Search for the cell housing the specified text and yield its (x, y) center coordinate. 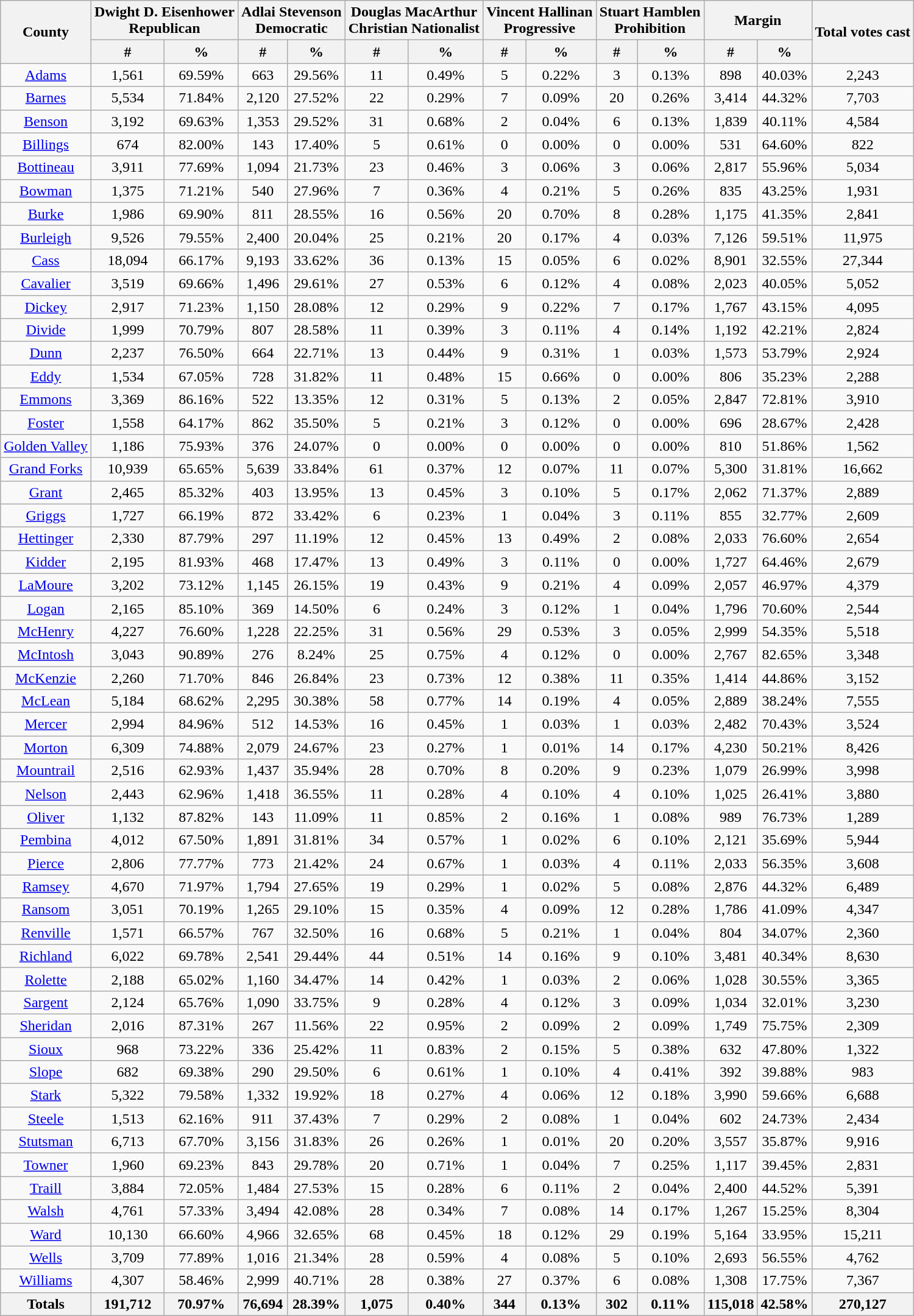
26.15% (316, 585)
Grand Forks (46, 469)
3,519 (128, 283)
44 (377, 956)
26 (377, 1142)
3,192 (128, 121)
Burke (46, 214)
663 (263, 75)
3,524 (863, 724)
1,786 (731, 910)
32.77% (785, 515)
35.23% (785, 377)
0.42% (446, 979)
1,075 (377, 1304)
Mountrail (46, 771)
58.46% (201, 1281)
7,703 (863, 98)
0.73% (446, 678)
36.55% (316, 794)
Foster (46, 423)
4,762 (863, 1258)
27.65% (316, 886)
3,608 (863, 863)
0.71% (446, 1165)
14.50% (316, 608)
531 (731, 144)
20.04% (316, 237)
87.79% (201, 539)
66.17% (201, 260)
403 (263, 492)
1,090 (263, 1002)
69.23% (201, 1165)
2,482 (731, 724)
5,052 (863, 283)
33.62% (316, 260)
8,630 (863, 956)
6,713 (128, 1142)
32.55% (785, 260)
10,130 (128, 1234)
Slope (46, 1072)
Ward (46, 1234)
1,267 (731, 1211)
73.12% (201, 585)
2,188 (128, 979)
11.56% (316, 1025)
33.95% (785, 1234)
11.09% (316, 817)
696 (731, 423)
Stutsman (46, 1142)
39.45% (785, 1165)
58 (377, 701)
0.77% (446, 701)
1,496 (263, 283)
40.11% (785, 121)
0.14% (670, 330)
41.09% (785, 910)
1,145 (263, 585)
29.44% (316, 956)
2,237 (128, 353)
5,300 (731, 469)
3,348 (863, 654)
55.96% (785, 168)
33.75% (316, 1002)
35.69% (785, 840)
Stuart HamblenProhibition (650, 21)
26.99% (785, 771)
9,193 (263, 260)
2,994 (128, 724)
2,124 (128, 1002)
Billings (46, 144)
0.15% (561, 1049)
0.36% (446, 191)
65.76% (201, 1002)
28.58% (316, 330)
42.21% (785, 330)
369 (263, 608)
42.08% (316, 1211)
62.96% (201, 794)
14.53% (316, 724)
3,709 (128, 1258)
0.18% (670, 1095)
71.37% (785, 492)
0.44% (446, 353)
1,794 (263, 886)
22.25% (316, 631)
297 (263, 539)
1,150 (263, 306)
5,034 (863, 168)
2,679 (863, 562)
Richland (46, 956)
2,767 (731, 654)
2,831 (863, 1165)
807 (263, 330)
3,998 (863, 771)
3,990 (731, 1095)
5,391 (863, 1188)
71.84% (201, 98)
3,414 (731, 98)
57.33% (201, 1211)
2,360 (863, 933)
Margin (758, 21)
31.82% (316, 377)
276 (263, 654)
540 (263, 191)
38.24% (785, 701)
76.73% (785, 817)
1,573 (731, 353)
2,544 (863, 608)
81.93% (201, 562)
Stark (46, 1095)
115,018 (731, 1304)
191,712 (128, 1304)
2,541 (263, 956)
773 (263, 863)
67.05% (201, 377)
82.00% (201, 144)
1,571 (128, 933)
69.63% (201, 121)
3,557 (731, 1142)
8.24% (316, 654)
392 (731, 1072)
28.55% (316, 214)
4,584 (863, 121)
15,211 (863, 1234)
804 (731, 933)
30.38% (316, 701)
2,841 (863, 214)
Benson (46, 121)
1,079 (731, 771)
75.93% (201, 446)
2,057 (731, 585)
1,175 (731, 214)
0.41% (670, 1072)
843 (263, 1165)
27.53% (316, 1188)
79.58% (201, 1095)
0.85% (446, 817)
1,332 (263, 1095)
674 (128, 144)
2,165 (128, 608)
1,094 (263, 168)
1,192 (731, 330)
32.50% (316, 933)
56.35% (785, 863)
Logan (46, 608)
522 (263, 400)
70.19% (201, 910)
855 (731, 515)
90.89% (201, 654)
28.39% (316, 1304)
602 (731, 1119)
Rolette (46, 979)
1,418 (263, 794)
Adams (46, 75)
Walsh (46, 1211)
3,202 (128, 585)
3,880 (863, 794)
3,230 (863, 1002)
68 (377, 1234)
Adlai StevensonDemocratic (291, 21)
51.86% (785, 446)
4,966 (263, 1234)
29.10% (316, 910)
4,761 (128, 1211)
44.86% (785, 678)
0.40% (446, 1304)
35.87% (785, 1142)
26.41% (785, 794)
0.25% (670, 1165)
40.34% (785, 956)
62.16% (201, 1119)
37.43% (316, 1119)
34.47% (316, 979)
2,465 (128, 492)
3,156 (263, 1142)
0.48% (446, 377)
72.05% (201, 1188)
79.55% (201, 237)
Sargent (46, 1002)
69.66% (201, 283)
Cavalier (46, 283)
Pierce (46, 863)
Traill (46, 1188)
15.25% (785, 1211)
4,012 (128, 840)
13.95% (316, 492)
71.97% (201, 886)
Towner (46, 1165)
Dunn (46, 353)
32.01% (785, 1002)
5,639 (263, 469)
County (46, 32)
2,609 (863, 515)
Total votes cast (863, 32)
34.07% (785, 933)
Eddy (46, 377)
74.88% (201, 748)
66.57% (201, 933)
McKenzie (46, 678)
Grant (46, 492)
862 (263, 423)
67.50% (201, 840)
69.38% (201, 1072)
2,428 (863, 423)
2,295 (263, 701)
43.15% (785, 306)
32.65% (316, 1234)
19.92% (316, 1095)
27.96% (316, 191)
35.94% (316, 771)
31.83% (316, 1142)
810 (731, 446)
Hettinger (46, 539)
Douglas MacArthurChristian Nationalist (414, 21)
McIntosh (46, 654)
27,344 (863, 260)
26.84% (316, 678)
Emmons (46, 400)
Wells (46, 1258)
6,022 (128, 956)
911 (263, 1119)
1,025 (731, 794)
Griggs (46, 515)
71.70% (201, 678)
16,662 (863, 469)
Ransom (46, 910)
53.79% (785, 353)
Cass (46, 260)
40.03% (785, 75)
1,289 (863, 817)
Bottineau (46, 168)
3,494 (263, 1211)
6,309 (128, 748)
1,767 (731, 306)
73.22% (201, 1049)
8,426 (863, 748)
Vincent HallinanProgressive (540, 21)
3,911 (128, 168)
1,034 (731, 1002)
McLean (46, 701)
2,924 (863, 353)
21.73% (316, 168)
Morton (46, 748)
9,916 (863, 1142)
2,023 (731, 283)
22.71% (316, 353)
39.88% (785, 1072)
62.93% (201, 771)
25.42% (316, 1049)
1,749 (731, 1025)
4,227 (128, 631)
24.07% (316, 446)
2,260 (128, 678)
36 (377, 260)
4,095 (863, 306)
85.32% (201, 492)
0.34% (446, 1211)
983 (863, 1072)
512 (263, 724)
82.65% (785, 654)
5,164 (731, 1234)
McHenry (46, 631)
27.52% (316, 98)
Steele (46, 1119)
50.21% (785, 748)
Renville (46, 933)
1,375 (128, 191)
Burleigh (46, 237)
42.58% (785, 1304)
64.60% (785, 144)
376 (263, 446)
267 (263, 1025)
33.42% (316, 515)
2,847 (731, 400)
84.96% (201, 724)
2,876 (731, 886)
344 (505, 1304)
2,434 (863, 1119)
2,243 (863, 75)
43.25% (785, 191)
1,028 (731, 979)
18,094 (128, 260)
Mercer (46, 724)
10,939 (128, 469)
77.69% (201, 168)
968 (128, 1049)
30.55% (785, 979)
822 (863, 144)
0.59% (446, 1258)
7,555 (863, 701)
806 (731, 377)
21.34% (316, 1258)
85.10% (201, 608)
270,127 (863, 1304)
24.67% (316, 748)
1,016 (263, 1258)
34 (377, 840)
2,016 (128, 1025)
1,534 (128, 377)
0.51% (446, 956)
0.43% (446, 585)
1,132 (128, 817)
28.67% (785, 423)
468 (263, 562)
682 (128, 1072)
3,051 (128, 910)
Sioux (46, 1049)
2,288 (863, 377)
Dwight D. EisenhowerRepublican (165, 21)
71.23% (201, 306)
86.16% (201, 400)
69.78% (201, 956)
29.56% (316, 75)
290 (263, 1072)
4,347 (863, 910)
29.52% (316, 121)
1,931 (863, 191)
Kidder (46, 562)
2,120 (263, 98)
46.97% (785, 585)
5,944 (863, 840)
Pembina (46, 840)
17.40% (316, 144)
2,806 (128, 863)
72.81% (785, 400)
2,516 (128, 771)
64.46% (785, 562)
2,693 (731, 1258)
70.97% (201, 1304)
2,824 (863, 330)
69.90% (201, 214)
3,152 (863, 678)
811 (263, 214)
87.31% (201, 1025)
5,184 (128, 701)
728 (263, 377)
2,330 (128, 539)
0.39% (446, 330)
1,960 (128, 1165)
28.08% (316, 306)
29.50% (316, 1072)
70.43% (785, 724)
336 (263, 1049)
4,379 (863, 585)
65.65% (201, 469)
75.75% (785, 1025)
0.83% (446, 1049)
1,796 (731, 608)
61 (377, 469)
3,884 (128, 1188)
2,917 (128, 306)
1,561 (128, 75)
9,526 (128, 237)
Totals (46, 1304)
24.73% (785, 1119)
Barnes (46, 98)
66.60% (201, 1234)
1,322 (863, 1049)
0.57% (446, 840)
632 (731, 1049)
1,999 (128, 330)
87.82% (201, 817)
76.50% (201, 353)
67.70% (201, 1142)
Oliver (46, 817)
11,975 (863, 237)
3,043 (128, 654)
3,369 (128, 400)
3,365 (863, 979)
1,562 (863, 446)
17.75% (785, 1281)
76,694 (263, 1304)
1,891 (263, 840)
835 (731, 191)
56.55% (785, 1258)
70.60% (785, 608)
767 (263, 933)
Bowman (46, 191)
11.19% (316, 539)
1,839 (731, 121)
1,986 (128, 214)
1,437 (263, 771)
8,901 (731, 260)
59.66% (785, 1095)
Nelson (46, 794)
5,518 (863, 631)
1,308 (731, 1281)
872 (263, 515)
302 (617, 1304)
1,160 (263, 979)
8,304 (863, 1211)
29.61% (316, 283)
898 (731, 75)
24 (377, 863)
Golden Valley (46, 446)
47.80% (785, 1049)
7,126 (731, 237)
2,654 (863, 539)
33.84% (316, 469)
29.78% (316, 1165)
2,443 (128, 794)
40.05% (785, 283)
2,121 (731, 840)
65.02% (201, 979)
69.59% (201, 75)
6,688 (863, 1095)
41.35% (785, 214)
0.95% (446, 1025)
Ramsey (46, 886)
LaMoure (46, 585)
68.62% (201, 701)
0.46% (446, 168)
1,414 (731, 678)
70.79% (201, 330)
Sheridan (46, 1025)
1,228 (263, 631)
Dickey (46, 306)
0.67% (446, 863)
64.17% (201, 423)
2,062 (731, 492)
1,484 (263, 1188)
Divide (46, 330)
44.52% (785, 1188)
4,670 (128, 886)
846 (263, 678)
989 (731, 817)
21.42% (316, 863)
1,117 (731, 1165)
0.75% (446, 654)
0.66% (561, 377)
54.35% (785, 631)
4,307 (128, 1281)
2,817 (731, 168)
71.21% (201, 191)
2,079 (263, 748)
3,910 (863, 400)
77.77% (201, 863)
3,481 (731, 956)
2,309 (863, 1025)
1,186 (128, 446)
2,195 (128, 562)
13.35% (316, 400)
0.24% (446, 608)
59.51% (785, 237)
1,265 (263, 910)
4,230 (731, 748)
40.71% (316, 1281)
5,322 (128, 1095)
66.19% (201, 515)
1,513 (128, 1119)
77.89% (201, 1258)
664 (263, 353)
5,534 (128, 98)
35.50% (316, 423)
7,367 (863, 1281)
1,558 (128, 423)
1,353 (263, 121)
Williams (46, 1281)
17.47% (316, 562)
6,489 (863, 886)
